Pinpoint the cell where the given text exists, returning its [X, Y] midpoint coordinate. 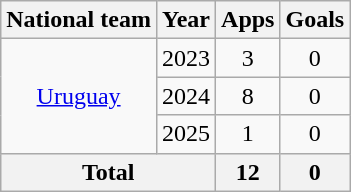
2023 [186, 58]
3 [248, 58]
Goals [315, 20]
Year [186, 20]
Apps [248, 20]
Uruguay [79, 96]
National team [79, 20]
12 [248, 172]
2025 [186, 134]
Total [108, 172]
1 [248, 134]
2024 [186, 96]
8 [248, 96]
